Determine the (x, y) coordinate at the center of the cell enclosing the given text.  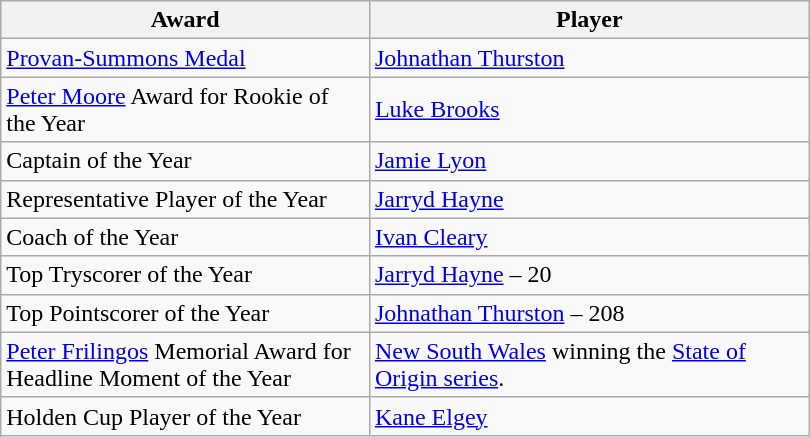
Peter Moore Award for Rookie of the Year (186, 110)
Player (589, 20)
Coach of the Year (186, 237)
Jamie Lyon (589, 161)
Jarryd Hayne – 20 (589, 275)
Johnathan Thurston – 208 (589, 313)
Luke Brooks (589, 110)
New South Wales winning the State of Origin series. (589, 364)
Peter Frilingos Memorial Award for Headline Moment of the Year (186, 364)
Top Tryscorer of the Year (186, 275)
Award (186, 20)
Captain of the Year (186, 161)
Ivan Cleary (589, 237)
Representative Player of the Year (186, 199)
Top Pointscorer of the Year (186, 313)
Kane Elgey (589, 416)
Jarryd Hayne (589, 199)
Johnathan Thurston (589, 58)
Holden Cup Player of the Year (186, 416)
Provan-Summons Medal (186, 58)
